Provide the (x, y) coordinate of the cell's center where the given text is located.  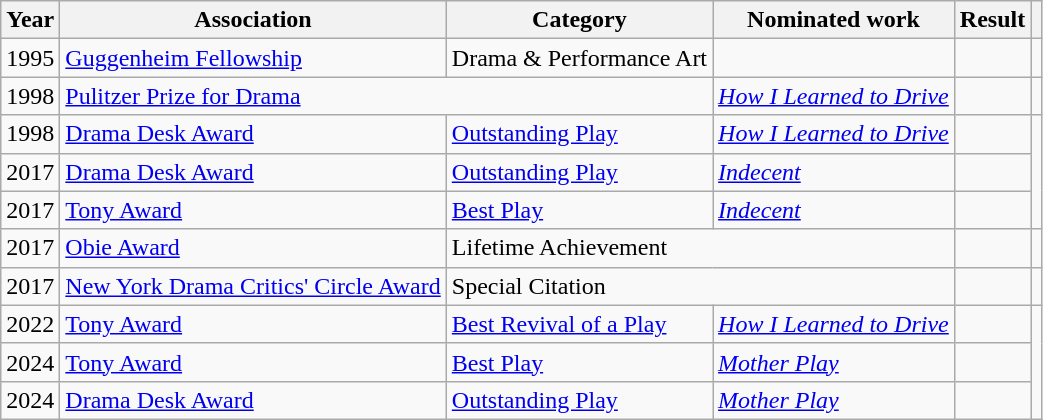
Category (579, 20)
1995 (30, 58)
Special Citation (700, 286)
Drama & Performance Art (579, 58)
2022 (30, 324)
Association (253, 20)
Guggenheim Fellowship (253, 58)
Obie Award (253, 248)
Result (992, 20)
Year (30, 20)
Pulitzer Prize for Drama (386, 96)
Best Revival of a Play (579, 324)
Nominated work (834, 20)
Lifetime Achievement (700, 248)
New York Drama Critics' Circle Award (253, 286)
